Find where the given text appears and provide that cell's center as [x, y] coordinate. 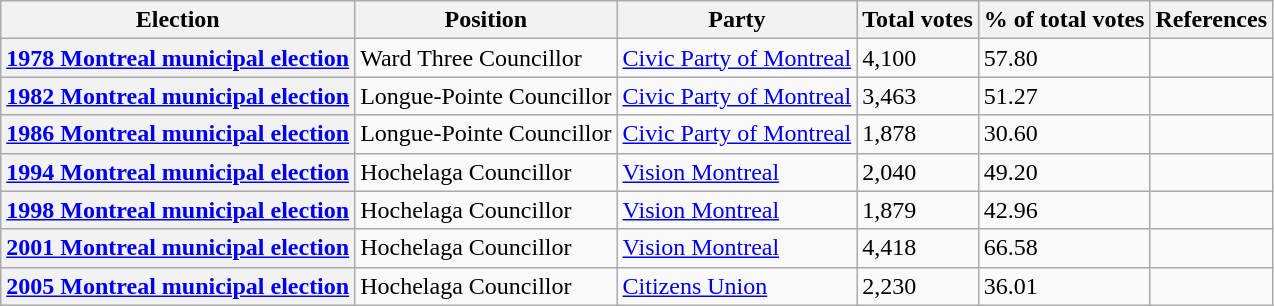
Citizens Union [737, 286]
1994 Montreal municipal election [178, 172]
1986 Montreal municipal election [178, 134]
4,418 [918, 248]
2,040 [918, 172]
36.01 [1064, 286]
30.60 [1064, 134]
4,100 [918, 58]
1,879 [918, 210]
51.27 [1064, 96]
Party [737, 20]
Total votes [918, 20]
2,230 [918, 286]
2001 Montreal municipal election [178, 248]
1,878 [918, 134]
1978 Montreal municipal election [178, 58]
Election [178, 20]
Position [486, 20]
% of total votes [1064, 20]
1982 Montreal municipal election [178, 96]
2005 Montreal municipal election [178, 286]
1998 Montreal municipal election [178, 210]
Ward Three Councillor [486, 58]
57.80 [1064, 58]
3,463 [918, 96]
66.58 [1064, 248]
42.96 [1064, 210]
References [1212, 20]
49.20 [1064, 172]
